Extract the [X, Y] coordinate from the center of the cell holding the provided text.  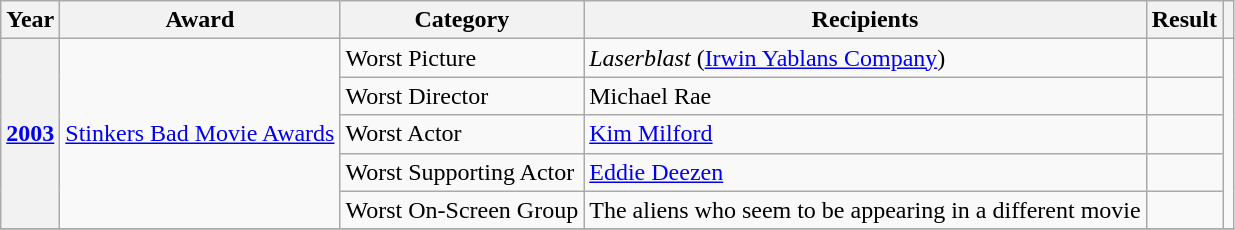
Worst Actor [462, 134]
2003 [30, 134]
Award [200, 20]
Worst Picture [462, 58]
Stinkers Bad Movie Awards [200, 134]
Worst On-Screen Group [462, 210]
Laserblast (Irwin Yablans Company) [865, 58]
Worst Director [462, 96]
Recipients [865, 20]
Eddie Deezen [865, 172]
Year [30, 20]
Kim Milford [865, 134]
Result [1184, 20]
Category [462, 20]
Michael Rae [865, 96]
Worst Supporting Actor [462, 172]
The aliens who seem to be appearing in a different movie [865, 210]
